Search for the cell housing the specified text and yield its [x, y] center coordinate. 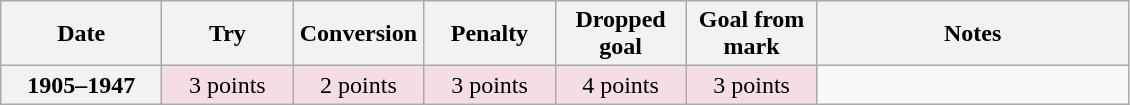
Date [82, 34]
Notes [972, 34]
Conversion [358, 34]
Try [228, 34]
1905–1947 [82, 85]
4 points [620, 85]
2 points [358, 85]
Penalty [490, 34]
Goal from mark [752, 34]
Dropped goal [620, 34]
